For the text-containing cell, return its midpoint in [x, y] coordinate format. 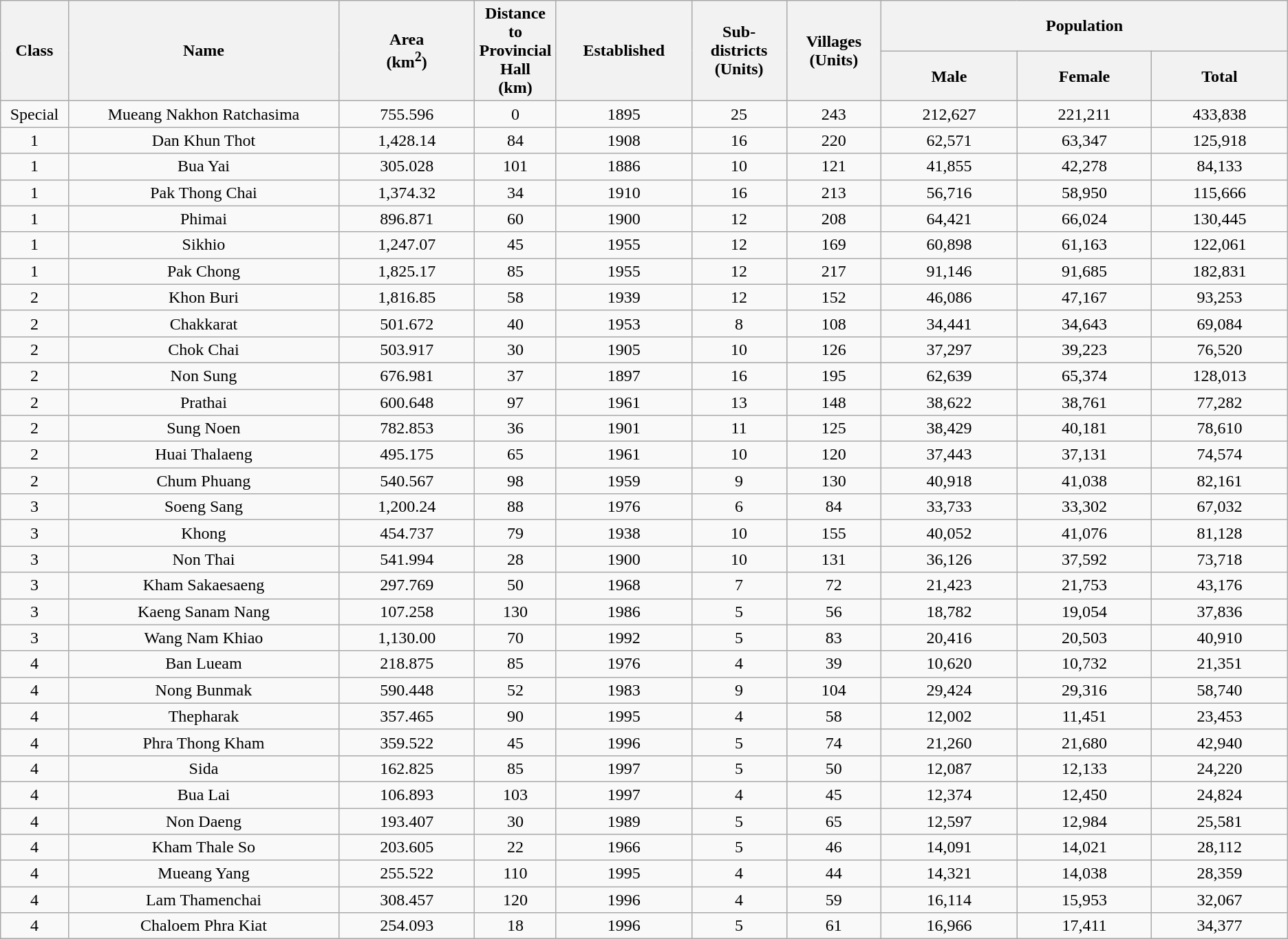
13 [739, 402]
74 [834, 742]
1968 [623, 585]
38,622 [949, 402]
22 [516, 848]
64,421 [949, 219]
Kham Thale So [204, 848]
Thepharak [204, 716]
21,680 [1084, 742]
Bua Yai [204, 166]
14,091 [949, 848]
78,610 [1220, 429]
1,200.24 [407, 507]
Special [34, 114]
148 [834, 402]
59 [834, 900]
782.853 [407, 429]
Population [1084, 26]
24,220 [1220, 768]
12,133 [1084, 768]
34 [516, 193]
357.465 [407, 716]
213 [834, 193]
1,816.85 [407, 297]
Area(km2) [407, 51]
1953 [623, 323]
Chaloem Phra Kiat [204, 926]
40,181 [1084, 429]
41,076 [1084, 533]
97 [516, 402]
69,084 [1220, 323]
62,639 [949, 376]
12,087 [949, 768]
122,061 [1220, 245]
541.994 [407, 559]
72 [834, 585]
12,002 [949, 716]
1,825.17 [407, 271]
Wang Nam Khiao [204, 638]
91,146 [949, 271]
37,592 [1084, 559]
60,898 [949, 245]
58,950 [1084, 193]
104 [834, 690]
Sung Noen [204, 429]
34,441 [949, 323]
Distance toProvincial Hall(km) [516, 51]
Kaeng Sanam Nang [204, 612]
20,503 [1084, 638]
44 [834, 874]
Nong Bunmak [204, 690]
62,571 [949, 140]
208 [834, 219]
84,133 [1220, 166]
896.871 [407, 219]
77,282 [1220, 402]
254.093 [407, 926]
755.596 [407, 114]
28,359 [1220, 874]
Mueang Yang [204, 874]
0 [516, 114]
125 [834, 429]
108 [834, 323]
12,984 [1084, 821]
Ban Lueam [204, 664]
16,966 [949, 926]
1983 [623, 690]
501.672 [407, 323]
61 [834, 926]
21,351 [1220, 664]
110 [516, 874]
63,347 [1084, 140]
10,620 [949, 664]
10,732 [1084, 664]
28,112 [1220, 848]
93,253 [1220, 297]
11 [739, 429]
1,428.14 [407, 140]
38,761 [1084, 402]
Male [949, 76]
16,114 [949, 900]
79 [516, 533]
220 [834, 140]
37,443 [949, 455]
32,067 [1220, 900]
25 [739, 114]
15,953 [1084, 900]
41,038 [1084, 481]
40,918 [949, 481]
540.567 [407, 481]
47,167 [1084, 297]
255.522 [407, 874]
1895 [623, 114]
8 [739, 323]
1897 [623, 376]
217 [834, 271]
67,032 [1220, 507]
33,302 [1084, 507]
243 [834, 114]
676.981 [407, 376]
70 [516, 638]
21,423 [949, 585]
18 [516, 926]
52 [516, 690]
20,416 [949, 638]
Phimai [204, 219]
Class [34, 51]
Established [623, 51]
1989 [623, 821]
46,086 [949, 297]
14,038 [1084, 874]
Sida [204, 768]
83 [834, 638]
40,910 [1220, 638]
Phra Thong Kham [204, 742]
433,838 [1220, 114]
66,024 [1084, 219]
42,940 [1220, 742]
Khon Buri [204, 297]
14,321 [949, 874]
115,666 [1220, 193]
Sikhio [204, 245]
12,597 [949, 821]
Lam Thamenchai [204, 900]
101 [516, 166]
195 [834, 376]
82,161 [1220, 481]
61,163 [1084, 245]
60 [516, 219]
34,377 [1220, 926]
297.769 [407, 585]
Pak Chong [204, 271]
91,685 [1084, 271]
1886 [623, 166]
130,445 [1220, 219]
193.407 [407, 821]
152 [834, 297]
41,855 [949, 166]
103 [516, 795]
Mueang Nakhon Ratchasima [204, 114]
Chok Chai [204, 349]
221,211 [1084, 114]
308.457 [407, 900]
Chakkarat [204, 323]
7 [739, 585]
1,247.07 [407, 245]
1905 [623, 349]
Kham Sakaesaeng [204, 585]
56,716 [949, 193]
155 [834, 533]
495.175 [407, 455]
Name [204, 51]
29,424 [949, 690]
28 [516, 559]
212,627 [949, 114]
43,176 [1220, 585]
203.605 [407, 848]
1910 [623, 193]
Huai Thalaeng [204, 455]
107.258 [407, 612]
74,574 [1220, 455]
128,013 [1220, 376]
Dan Khun Thot [204, 140]
Sub-districts(Units) [739, 51]
590.448 [407, 690]
1908 [623, 140]
218.875 [407, 664]
40,052 [949, 533]
42,278 [1084, 166]
40 [516, 323]
12,450 [1084, 795]
Female [1084, 76]
33,733 [949, 507]
19,054 [1084, 612]
Non Sung [204, 376]
21,753 [1084, 585]
454.737 [407, 533]
Pak Thong Chai [204, 193]
359.522 [407, 742]
76,520 [1220, 349]
Non Daeng [204, 821]
23,453 [1220, 716]
1986 [623, 612]
39,223 [1084, 349]
106.893 [407, 795]
98 [516, 481]
90 [516, 716]
38,429 [949, 429]
14,021 [1084, 848]
6 [739, 507]
88 [516, 507]
125,918 [1220, 140]
21,260 [949, 742]
1,130.00 [407, 638]
Prathai [204, 402]
81,128 [1220, 533]
169 [834, 245]
Total [1220, 76]
Non Thai [204, 559]
73,718 [1220, 559]
600.648 [407, 402]
1959 [623, 481]
25,581 [1220, 821]
58,740 [1220, 690]
65,374 [1084, 376]
18,782 [949, 612]
1938 [623, 533]
305.028 [407, 166]
46 [834, 848]
1939 [623, 297]
37,297 [949, 349]
29,316 [1084, 690]
1901 [623, 429]
162.825 [407, 768]
12,374 [949, 795]
503.917 [407, 349]
Chum Phuang [204, 481]
Villages(Units) [834, 51]
37 [516, 376]
131 [834, 559]
56 [834, 612]
126 [834, 349]
34,643 [1084, 323]
1966 [623, 848]
36,126 [949, 559]
Khong [204, 533]
17,411 [1084, 926]
37,836 [1220, 612]
37,131 [1084, 455]
182,831 [1220, 271]
39 [834, 664]
Bua Lai [204, 795]
36 [516, 429]
11,451 [1084, 716]
1,374.32 [407, 193]
Soeng Sang [204, 507]
1992 [623, 638]
24,824 [1220, 795]
121 [834, 166]
